Determine the [X, Y] coordinate at the center of the cell enclosing the given text.  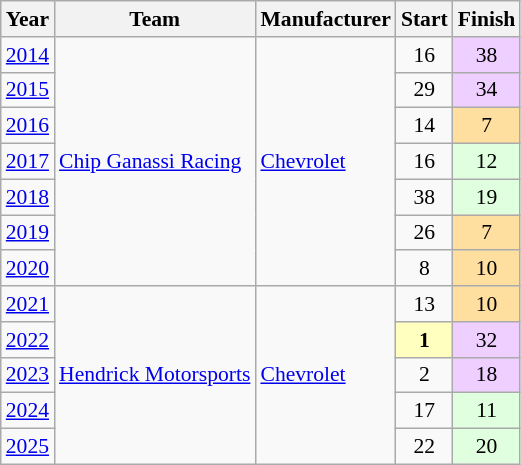
2021 [28, 304]
32 [487, 340]
2018 [28, 197]
Finish [487, 19]
2025 [28, 447]
29 [424, 90]
1 [424, 340]
2023 [28, 375]
Chip Ganassi Racing [154, 162]
12 [487, 162]
17 [424, 411]
2024 [28, 411]
2016 [28, 126]
11 [487, 411]
2022 [28, 340]
2014 [28, 55]
20 [487, 447]
22 [424, 447]
8 [424, 269]
2019 [28, 233]
2020 [28, 269]
Team [154, 19]
13 [424, 304]
Hendrick Motorsports [154, 375]
26 [424, 233]
2017 [28, 162]
2015 [28, 90]
Manufacturer [325, 19]
Start [424, 19]
2 [424, 375]
18 [487, 375]
34 [487, 90]
Year [28, 19]
14 [424, 126]
19 [487, 197]
